Capture the cell that displays the provided text and extract its [x, y] central coordinate. 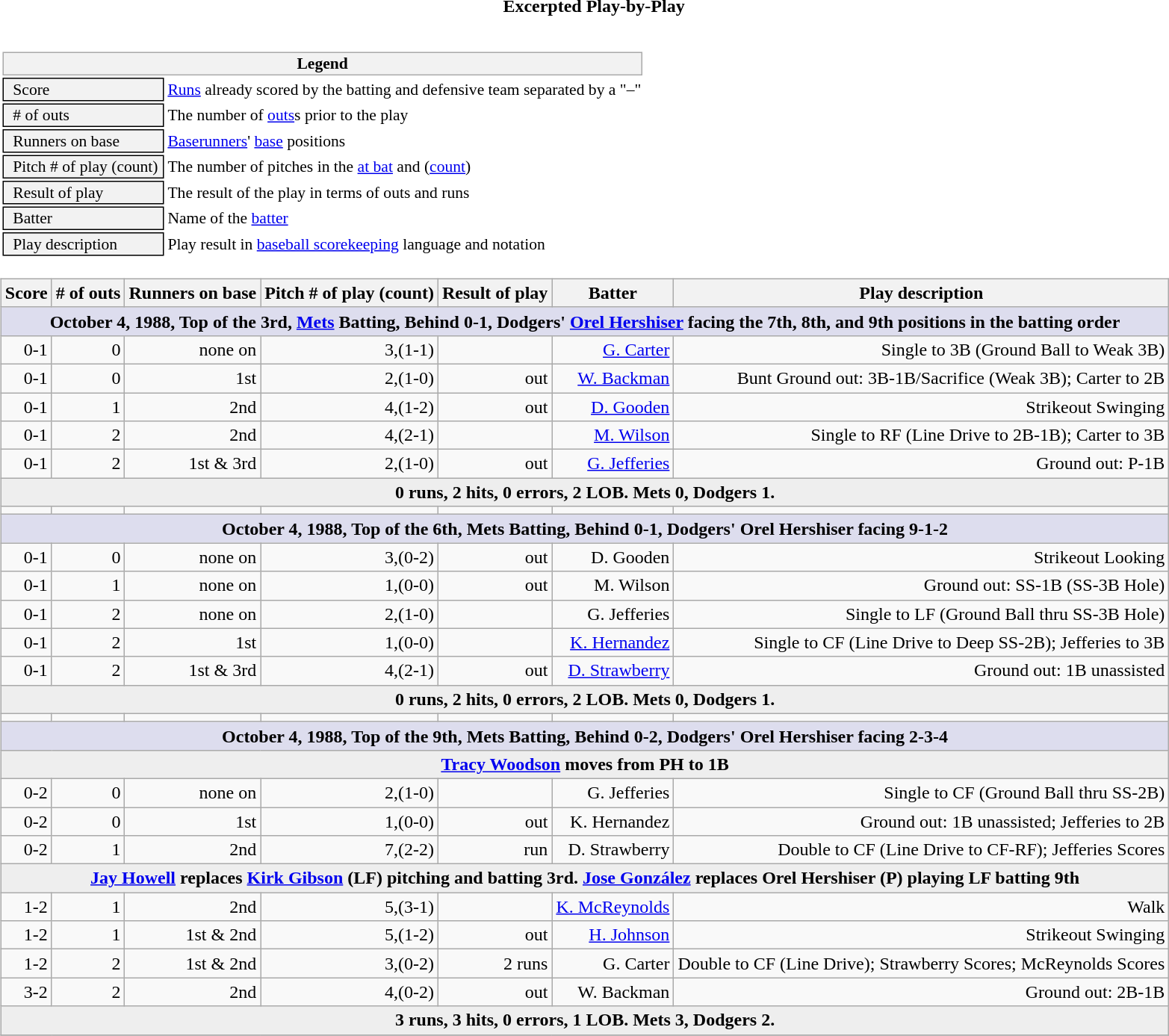
Bunt Ground out: 3B-1B/Sacrifice (Weak 3B); Carter to 2B [922, 378]
Strikeout Looking [922, 557]
Double to CF (Line Drive); Strawberry Scores; McReynolds Scores [922, 964]
5,(3-1) [350, 907]
Ground out: 1B unassisted; Jefferies to 2B [922, 821]
Name of the batter [405, 218]
5,(1-2) [350, 935]
4,(1-2) [350, 407]
Walk [922, 907]
7,(2-2) [350, 850]
Runs already scored by the batting and defensive team separated by a "–" [405, 90]
run [494, 850]
Ground out: SS-1B (SS-3B Hole) [922, 586]
Ground out: 2B-1B [922, 992]
Ground out: P-1B [922, 464]
The result of the play in terms of outs and runs [405, 193]
Jay Howell replaces Kirk Gibson (LF) pitching and batting 3rd. Jose González replaces Orel Hershiser (P) playing LF batting 9th [585, 878]
H. Johnson [613, 935]
October 4, 1988, Top of the 9th, Mets Batting, Behind 0-2, Dodgers' Orel Hershiser facing 2-3-4 [585, 736]
Single to 3B (Ground Ball to Weak 3B) [922, 350]
Play result in baseball scorekeeping language and notation [405, 244]
Single to CF (Ground Ball thru SS-2B) [922, 792]
Tracy Woodson moves from PH to 1B [585, 764]
3,(1-1) [350, 350]
Single to LF (Ground Ball thru SS-3B Hole) [922, 614]
Single to CF (Line Drive to Deep SS-2B); Jefferies to 3B [922, 642]
Single to RF (Line Drive to 2B-1B); Carter to 3B [922, 435]
2 runs [494, 964]
4,(0-2) [350, 992]
Double to CF (Line Drive to CF-RF); Jefferies Scores [922, 850]
3-2 [26, 992]
3 runs, 3 hits, 0 errors, 1 LOB. Mets 3, Dodgers 2. [585, 1020]
K. McReynolds [613, 907]
October 4, 1988, Top of the 3rd, Mets Batting, Behind 0-1, Dodgers' Orel Hershiser facing the 7th, 8th, and 9th positions in the batting order [585, 321]
Ground out: 1B unassisted [922, 671]
The number of pitches in the at bat and (count) [405, 167]
Baserunners' base positions [405, 141]
Legend [323, 64]
October 4, 1988, Top of the 6th, Mets Batting, Behind 0-1, Dodgers' Orel Hershiser facing 9-1-2 [585, 529]
The number of outss prior to the play [405, 115]
